Determine the [x, y] coordinate at the center of the cell enclosing the given text.  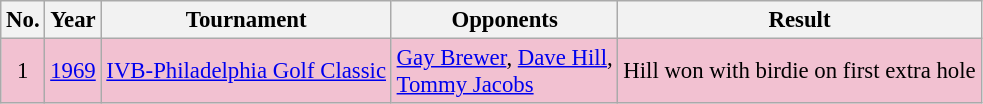
Opponents [504, 20]
Gay Brewer, Dave Hill, Tommy Jacobs [504, 72]
1969 [73, 72]
IVB-Philadelphia Golf Classic [246, 72]
Result [800, 20]
Hill won with birdie on first extra hole [800, 72]
1 [23, 72]
No. [23, 20]
Year [73, 20]
Tournament [246, 20]
